Output the (X, Y) coordinate of the center of the cell containing the given text.  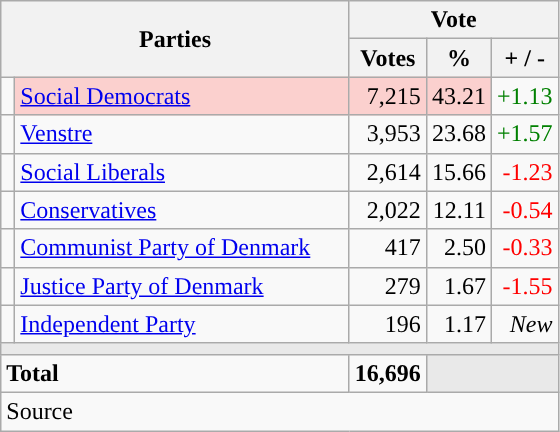
Independent Party (182, 324)
Total (176, 373)
Source (280, 411)
7,215 (388, 96)
Vote (454, 20)
Justice Party of Denmark (182, 286)
15.66 (458, 172)
Venstre (182, 134)
Conservatives (182, 210)
1.67 (458, 286)
Votes (388, 58)
% (458, 58)
16,696 (388, 373)
New (524, 324)
2,022 (388, 210)
Social Democrats (182, 96)
417 (388, 248)
+ / - (524, 58)
Communist Party of Denmark (182, 248)
-0.54 (524, 210)
23.68 (458, 134)
2,614 (388, 172)
Parties (176, 39)
-0.33 (524, 248)
279 (388, 286)
3,953 (388, 134)
-1.55 (524, 286)
Social Liberals (182, 172)
2.50 (458, 248)
196 (388, 324)
+1.57 (524, 134)
+1.13 (524, 96)
12.11 (458, 210)
1.17 (458, 324)
-1.23 (524, 172)
43.21 (458, 96)
